Scan for the cell matching the given text and deliver its [X, Y] coordinate at center. 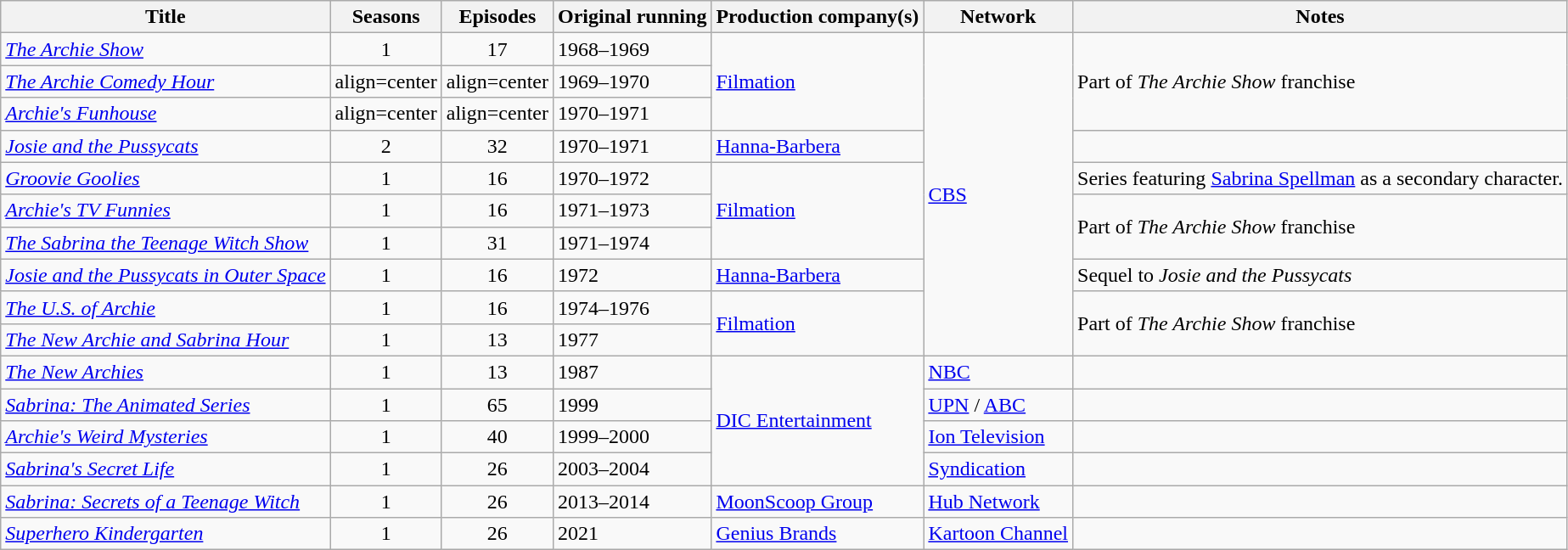
Archie's Funhouse [166, 114]
Original running [632, 17]
Genius Brands [818, 534]
17 [497, 49]
1971–1973 [632, 210]
The U.S. of Archie [166, 307]
The New Archies [166, 372]
NBC [998, 372]
1987 [632, 372]
Superhero Kindergarten [166, 534]
32 [497, 146]
Josie and the Pussycats in Outer Space [166, 275]
1969–1970 [632, 81]
Seasons [385, 17]
65 [497, 405]
Sabrina's Secret Life [166, 469]
1972 [632, 275]
1974–1976 [632, 307]
Ion Television [998, 437]
The Archie Comedy Hour [166, 81]
2013–2014 [632, 502]
1971–1974 [632, 243]
The New Archie and Sabrina Hour [166, 340]
Josie and the Pussycats [166, 146]
1999 [632, 405]
Sabrina: Secrets of a Teenage Witch [166, 502]
40 [497, 437]
Sequel to Josie and the Pussycats [1321, 275]
Series featuring Sabrina Spellman as a secondary character. [1321, 178]
1977 [632, 340]
The Sabrina the Teenage Witch Show [166, 243]
MoonScoop Group [818, 502]
UPN / ABC [998, 405]
CBS [998, 195]
2003–2004 [632, 469]
Network [998, 17]
Sabrina: The Animated Series [166, 405]
1999–2000 [632, 437]
Notes [1321, 17]
31 [497, 243]
Kartoon Channel [998, 534]
Hub Network [998, 502]
Production company(s) [818, 17]
2021 [632, 534]
The Archie Show [166, 49]
Episodes [497, 17]
1970–1972 [632, 178]
Archie's TV Funnies [166, 210]
DIC Entertainment [818, 420]
Groovie Goolies [166, 178]
Archie's Weird Mysteries [166, 437]
1968–1969 [632, 49]
Title [166, 17]
Syndication [998, 469]
2 [385, 146]
